Detect which cell encompasses the target text, then output its [X, Y] center coordinate. 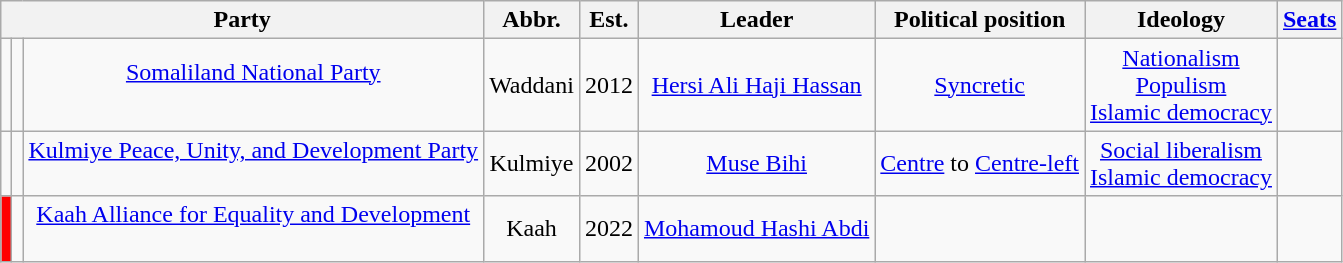
Kulmiye Peace, Unity, and Development Party [254, 164]
2012 [608, 85]
Syncretic [980, 85]
2022 [608, 228]
Ideology [1180, 20]
Muse Bihi [756, 164]
NationalismPopulismIslamic democracy [1180, 85]
Mohamoud Hashi Abdi [756, 228]
Waddani [532, 85]
Leader [756, 20]
Somaliland National Party [254, 85]
Social liberalismIslamic democracy [1180, 164]
Kaah Alliance for Equality and Development [254, 228]
Kaah [532, 228]
Political position [980, 20]
Hersi Ali Haji Hassan [756, 85]
Centre to Centre-left [980, 164]
2002 [608, 164]
Abbr. [532, 20]
Party [242, 20]
Est. [608, 20]
Kulmiye [532, 164]
Seats [1309, 20]
